Capture the cell that displays the provided text and extract its [x, y] central coordinate. 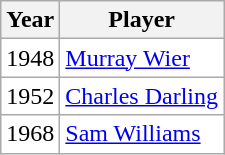
1952 [30, 96]
Player [142, 20]
Murray Wier [142, 58]
Charles Darling [142, 96]
Sam Williams [142, 134]
1948 [30, 58]
Year [30, 20]
1968 [30, 134]
